Capture the cell that displays the provided text and extract its [x, y] central coordinate. 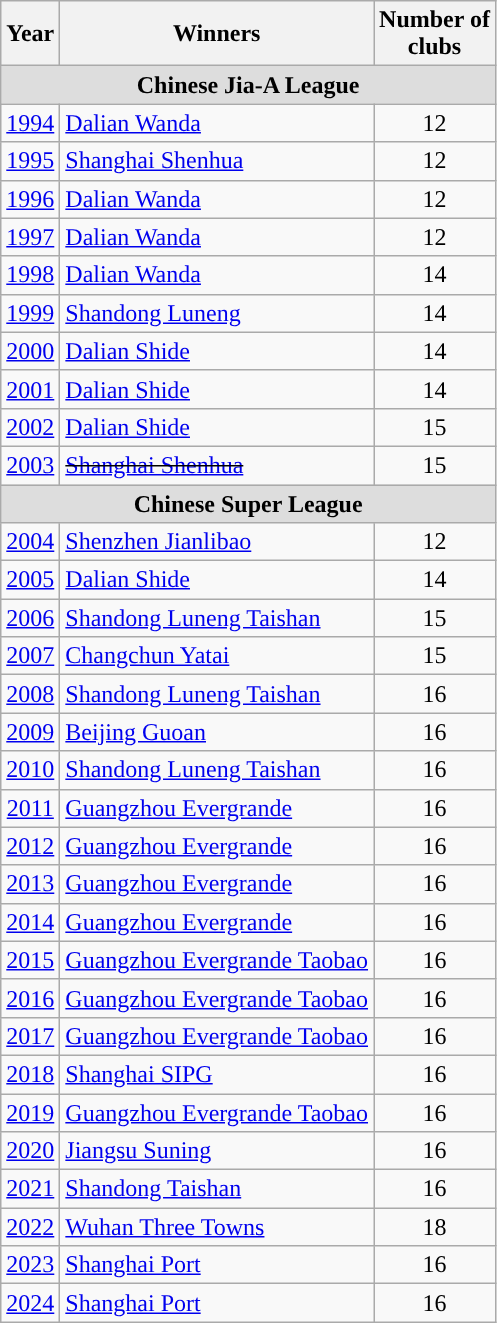
2015 [30, 960]
2006 [30, 618]
2011 [30, 808]
2014 [30, 922]
Wuhan Three Towns [217, 1227]
2004 [30, 542]
Chinese Jia-A League [248, 85]
1994 [30, 123]
Winners [217, 34]
2010 [30, 770]
2001 [30, 389]
18 [435, 1227]
2008 [30, 694]
1998 [30, 275]
2005 [30, 580]
1997 [30, 237]
Shandong Taishan [217, 1189]
2017 [30, 1036]
Jiangsu Suning [217, 1151]
2022 [30, 1227]
2016 [30, 998]
Changchun Yatai [217, 656]
Shandong Luneng [217, 313]
2018 [30, 1074]
Beijing Guoan [217, 732]
1995 [30, 161]
1996 [30, 199]
2009 [30, 732]
Number ofclubs [435, 34]
2023 [30, 1265]
2003 [30, 465]
2000 [30, 351]
Shanghai SIPG [217, 1074]
2002 [30, 427]
Shenzhen Jianlibao [217, 542]
2020 [30, 1151]
1999 [30, 313]
Chinese Super League [248, 503]
2012 [30, 846]
2019 [30, 1113]
Year [30, 34]
2021 [30, 1189]
2007 [30, 656]
2024 [30, 1303]
2013 [30, 884]
